Output the [X, Y] coordinate of the center of the cell containing the given text.  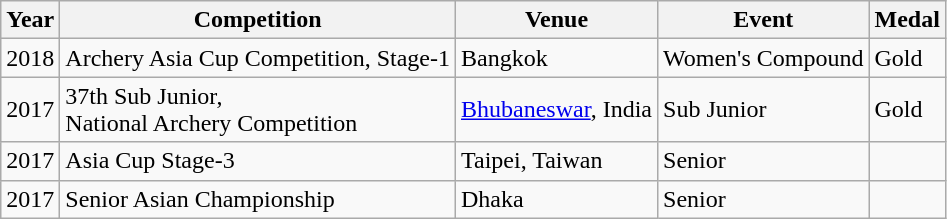
2018 [30, 58]
Taipei, Taiwan [556, 161]
37th Sub Junior,National Archery Competition [258, 110]
Bhubaneswar, India [556, 110]
Year [30, 20]
Medal [907, 20]
Bangkok [556, 58]
Archery Asia Cup Competition, Stage-1 [258, 58]
Dhaka [556, 199]
Competition [258, 20]
Senior Asian Championship [258, 199]
Event [764, 20]
Sub Junior [764, 110]
Venue [556, 20]
Asia Cup Stage-3 [258, 161]
Women's Compound [764, 58]
